Determine the (X, Y) coordinate at the center of the cell enclosing the given text.  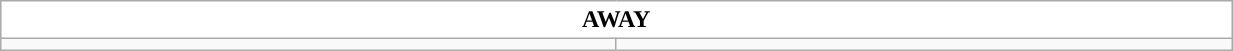
AWAY (616, 20)
